Return the (x, y) coordinate for the center point of the cell that contains the specified text.  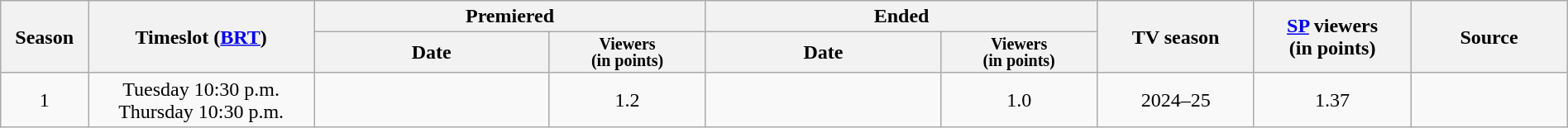
Ended (901, 17)
1.0 (1019, 99)
SP viewers(in points) (1331, 37)
1.2 (627, 99)
1.37 (1331, 99)
Timeslot (BRT) (202, 37)
Season (45, 37)
Premiered (510, 17)
1 (45, 99)
Tuesday 10:30 p.m.Thursday 10:30 p.m. (202, 99)
2024–25 (1176, 99)
Source (1489, 37)
TV season (1176, 37)
